Identify which cell holds the provided text, then report its [x, y] central coordinate. 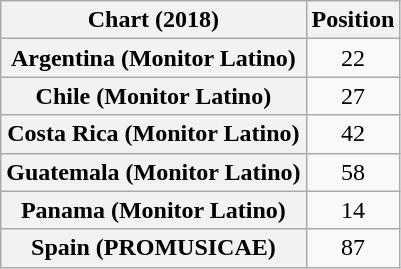
22 [353, 58]
Panama (Monitor Latino) [154, 210]
Costa Rica (Monitor Latino) [154, 134]
14 [353, 210]
42 [353, 134]
58 [353, 172]
87 [353, 248]
Spain (PROMUSICAE) [154, 248]
Chart (2018) [154, 20]
Argentina (Monitor Latino) [154, 58]
Guatemala (Monitor Latino) [154, 172]
Position [353, 20]
Chile (Monitor Latino) [154, 96]
27 [353, 96]
